Scan for the cell matching the given text and deliver its [X, Y] coordinate at center. 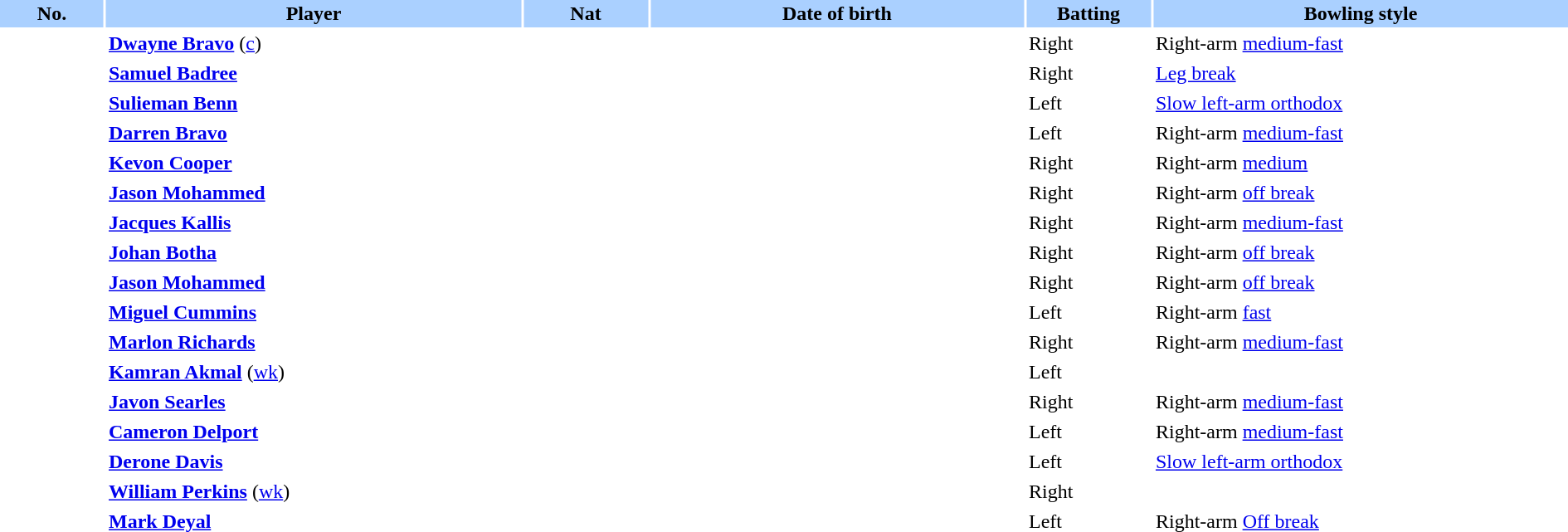
Miguel Cummins [314, 312]
Cameron Delport [314, 432]
Dwayne Bravo (c) [314, 43]
Marlon Richards [314, 342]
Kevon Cooper [314, 163]
Johan Botha [314, 252]
Right-arm medium [1361, 163]
Derone Davis [314, 461]
Jacques Kallis [314, 222]
Batting [1088, 13]
Samuel Badree [314, 73]
Darren Bravo [314, 133]
Player [314, 13]
No. [51, 13]
Kamran Akmal (wk) [314, 372]
Sulieman Benn [314, 103]
Nat [586, 13]
Right-arm fast [1361, 312]
Leg break [1361, 73]
William Perkins (wk) [314, 491]
Javon Searles [314, 402]
Date of birth [837, 13]
Bowling style [1361, 13]
